Return the [X, Y] coordinate for the center point of the cell that contains the specified text.  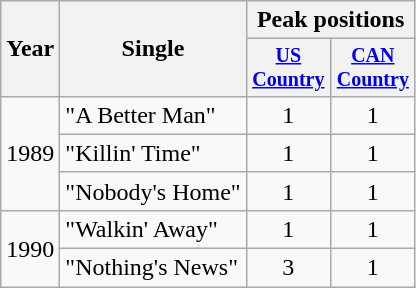
"Killin' Time" [153, 153]
Peak positions [330, 20]
"Nobody's Home" [153, 191]
1989 [30, 153]
1990 [30, 248]
3 [288, 268]
Year [30, 49]
US Country [288, 68]
Single [153, 49]
"Walkin' Away" [153, 229]
CAN Country [373, 68]
"A Better Man" [153, 115]
"Nothing's News" [153, 268]
